Scan for the cell matching the given text and deliver its [X, Y] coordinate at center. 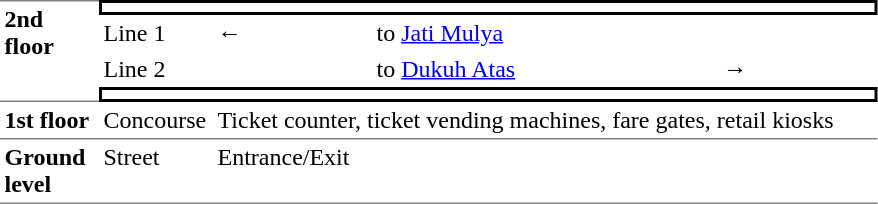
Concourse [156, 121]
Entrance/Exit [545, 172]
Line 2 [156, 69]
to Dukuh Atas [545, 69]
← [292, 33]
Ground level [50, 172]
2nd floor [50, 51]
Ticket counter, ticket vending machines, fare gates, retail kiosks [545, 121]
→ [798, 69]
Street [156, 172]
to Jati Mulya [545, 33]
Line 1 [156, 33]
1st floor [50, 121]
